For the text-containing cell, return its midpoint in (x, y) coordinate format. 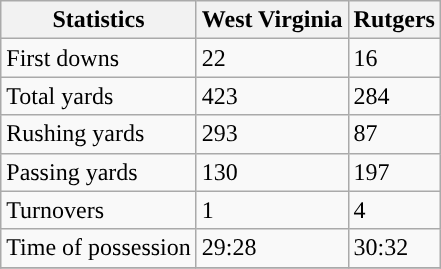
Passing yards (99, 172)
30:32 (394, 248)
Turnovers (99, 210)
First downs (99, 58)
284 (394, 96)
West Virginia (272, 20)
Rushing yards (99, 134)
Time of possession (99, 248)
4 (394, 210)
197 (394, 172)
Total yards (99, 96)
29:28 (272, 248)
Statistics (99, 20)
87 (394, 134)
22 (272, 58)
130 (272, 172)
1 (272, 210)
Rutgers (394, 20)
293 (272, 134)
423 (272, 96)
16 (394, 58)
